Determine the (x, y) coordinate at the center of the cell enclosing the given text.  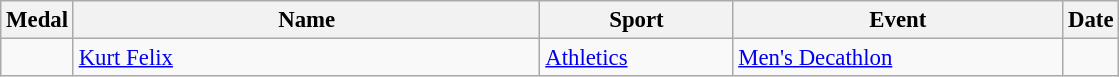
Athletics (636, 58)
Event (898, 20)
Name (306, 20)
Sport (636, 20)
Men's Decathlon (898, 58)
Date (1091, 20)
Medal (38, 20)
Kurt Felix (306, 58)
